Locate the cell with the specified text and output its (X, Y) center coordinate. 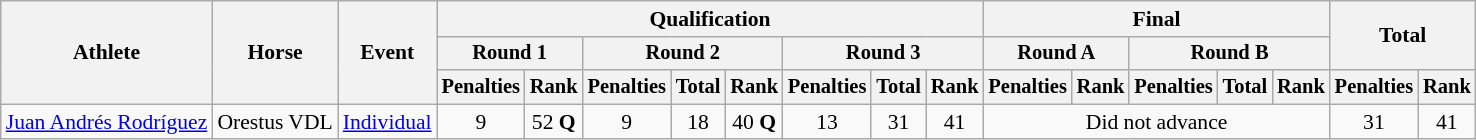
Round 1 (510, 54)
13 (827, 122)
Round 2 (683, 54)
Did not advance (1156, 122)
Round A (1056, 54)
Event (388, 52)
Orestus VDL (274, 122)
Round 3 (883, 54)
Athlete (107, 52)
Juan Andrés Rodríguez (107, 122)
Round B (1229, 54)
Final (1156, 19)
40 Q (754, 122)
52 Q (554, 122)
18 (698, 122)
Qualification (710, 19)
Horse (274, 52)
Individual (388, 122)
